Scan for the cell matching the given text and deliver its (X, Y) coordinate at center. 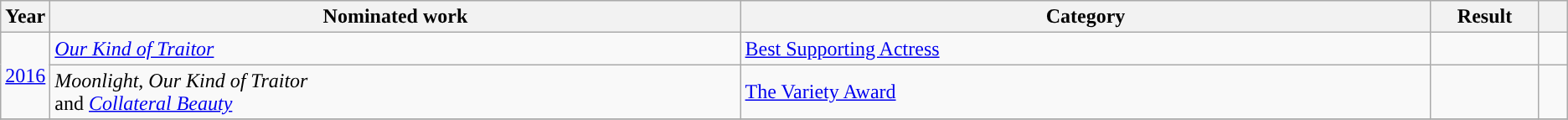
The Variety Award (1086, 92)
Our Kind of Traitor (395, 49)
Nominated work (395, 17)
Result (1484, 17)
Best Supporting Actress (1086, 49)
Category (1086, 17)
Moonlight, Our Kind of Traitorand Collateral Beauty (395, 92)
Year (25, 17)
2016 (25, 76)
